Identify which cell holds the provided text, then report its [X, Y] central coordinate. 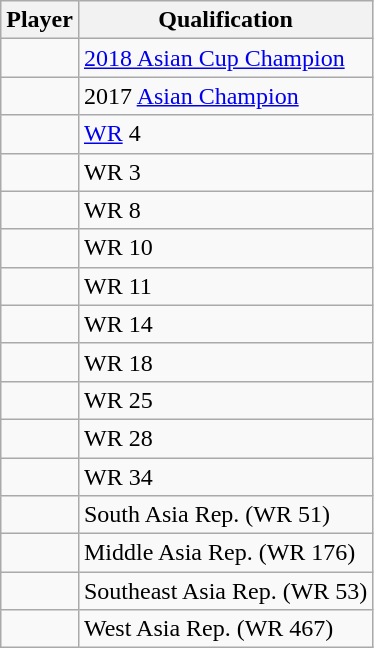
2017 Asian Champion [225, 96]
Southeast Asia Rep. (WR 53) [225, 591]
WR 3 [225, 172]
Qualification [225, 20]
WR 25 [225, 400]
Middle Asia Rep. (WR 176) [225, 553]
South Asia Rep. (WR 51) [225, 515]
WR 10 [225, 248]
West Asia Rep. (WR 467) [225, 629]
WR 4 [225, 134]
Player [40, 20]
WR 28 [225, 438]
WR 34 [225, 477]
WR 18 [225, 362]
WR 8 [225, 210]
WR 11 [225, 286]
2018 Asian Cup Champion [225, 58]
WR 14 [225, 324]
